From the cell containing the given text, extract its center point as (x, y) coordinate. 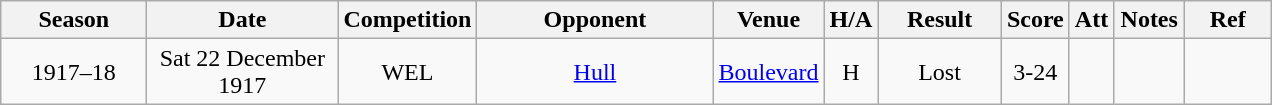
Hull (595, 72)
H/A (851, 20)
Ref (1228, 20)
3-24 (1035, 72)
Boulevard (768, 72)
Result (940, 20)
WEL (408, 72)
Opponent (595, 20)
H (851, 72)
Season (74, 20)
Sat 22 December 1917 (242, 72)
Venue (768, 20)
Score (1035, 20)
Notes (1150, 20)
1917–18 (74, 72)
Competition (408, 20)
Lost (940, 72)
Att (1091, 20)
Date (242, 20)
